Scan for the cell matching the given text and deliver its (X, Y) coordinate at center. 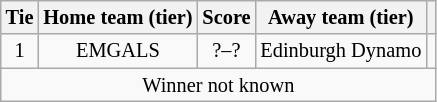
Winner not known (218, 85)
Home team (tier) (118, 17)
Away team (tier) (340, 17)
Score (226, 17)
Edinburgh Dynamo (340, 51)
?–? (226, 51)
EMGALS (118, 51)
1 (20, 51)
Tie (20, 17)
